For the text-containing cell, return its midpoint in [X, Y] coordinate format. 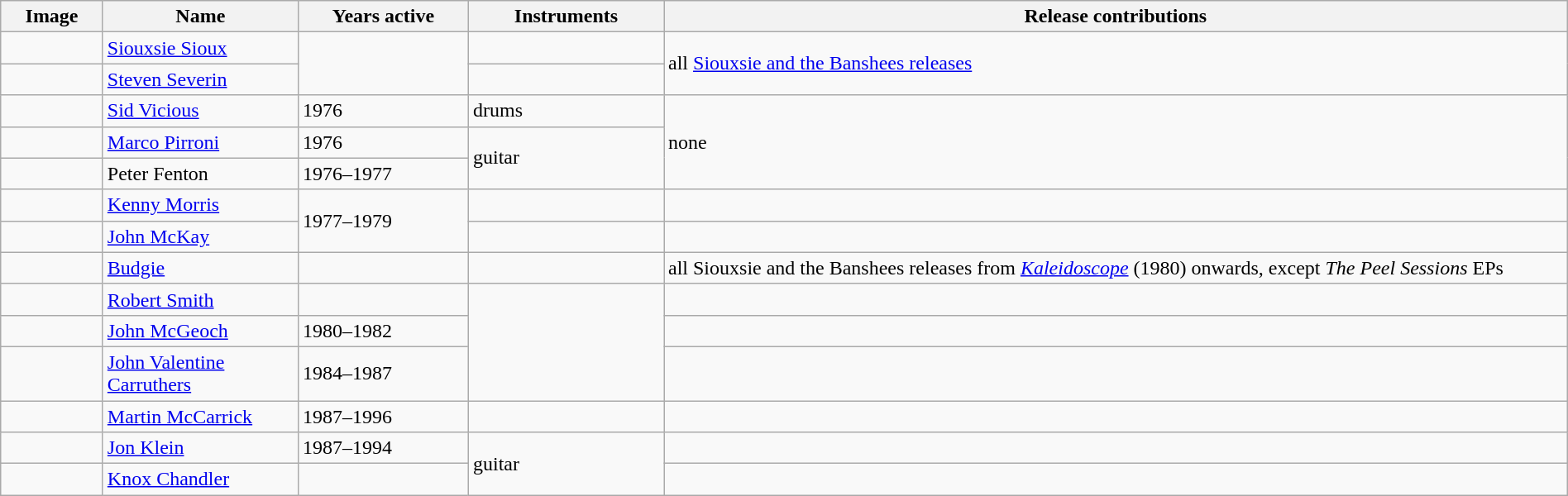
Budgie [200, 268]
1987–1996 [383, 416]
1984–1987 [383, 374]
Years active [383, 17]
all Siouxsie and the Banshees releases [1115, 64]
Release contributions [1115, 17]
1987–1994 [383, 448]
John Valentine Carruthers [200, 374]
Jon Klein [200, 448]
1980–1982 [383, 331]
Peter Fenton [200, 174]
1976–1977 [383, 174]
Image [52, 17]
Martin McCarrick [200, 416]
John McGeoch [200, 331]
John McKay [200, 236]
Kenny Morris [200, 205]
none [1115, 142]
Sid Vicious [200, 111]
Knox Chandler [200, 479]
Instruments [566, 17]
1977–1979 [383, 221]
Marco Pirroni [200, 142]
all Siouxsie and the Banshees releases from Kaleidoscope (1980) onwards, except The Peel Sessions EPs [1115, 268]
Robert Smith [200, 299]
Steven Severin [200, 79]
drums [566, 111]
Siouxsie Sioux [200, 48]
Name [200, 17]
